Search for the cell housing the specified text and yield its (x, y) center coordinate. 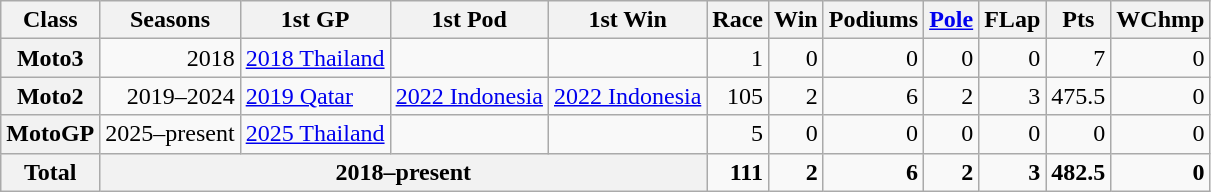
WChmp (1160, 20)
FLap (1012, 20)
Class (50, 20)
2019 Qatar (315, 96)
Pole (952, 20)
105 (738, 96)
2019–2024 (170, 96)
Total (50, 172)
111 (738, 172)
2025 Thailand (315, 134)
Race (738, 20)
7 (1078, 58)
2018–present (404, 172)
1 (738, 58)
2018 (170, 58)
Moto3 (50, 58)
482.5 (1078, 172)
475.5 (1078, 96)
Podiums (873, 20)
2025–present (170, 134)
1st Pod (469, 20)
Pts (1078, 20)
Win (796, 20)
Moto2 (50, 96)
Seasons (170, 20)
1st GP (315, 20)
1st Win (627, 20)
MotoGP (50, 134)
2018 Thailand (315, 58)
5 (738, 134)
